Search for the cell housing the specified text and yield its (X, Y) center coordinate. 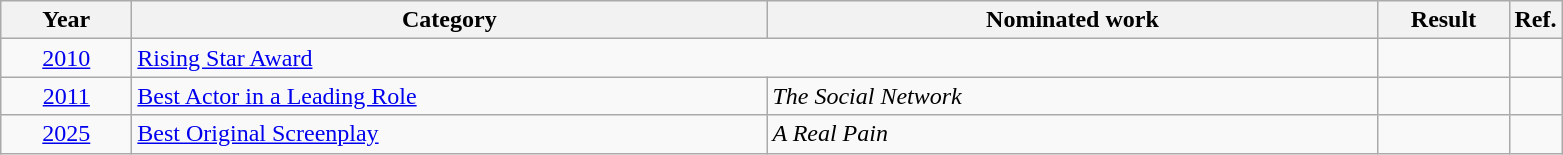
Nominated work (1072, 20)
2010 (66, 58)
The Social Network (1072, 96)
2025 (66, 134)
Result (1444, 20)
Best Original Screenplay (450, 134)
Year (66, 20)
Best Actor in a Leading Role (450, 96)
Rising Star Award (755, 58)
Category (450, 20)
Ref. (1536, 20)
A Real Pain (1072, 134)
2011 (66, 96)
